Return the [X, Y] coordinate for the center point of the cell that contains the specified text.  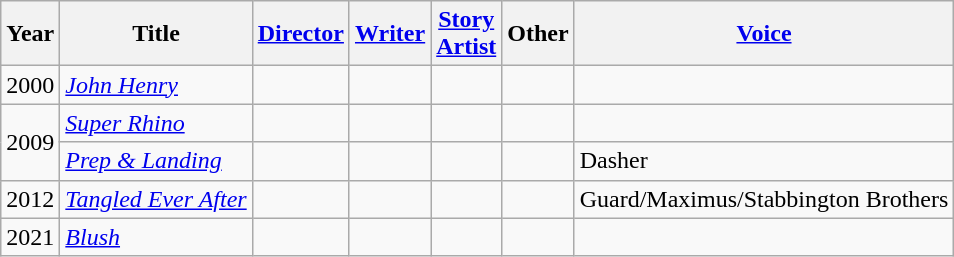
2009 [30, 142]
2000 [30, 85]
StoryArtist [466, 34]
Blush [156, 237]
John Henry [156, 85]
Guard/Maximus/Stabbington Brothers [764, 199]
Dasher [764, 161]
Voice [764, 34]
Super Rhino [156, 123]
Prep & Landing [156, 161]
Other [538, 34]
Title [156, 34]
2012 [30, 199]
Tangled Ever After [156, 199]
Year [30, 34]
2021 [30, 237]
Director [300, 34]
Writer [390, 34]
